Search for the cell housing the specified text and yield its [X, Y] center coordinate. 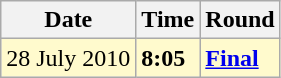
Time [168, 20]
Final [240, 58]
28 July 2010 [68, 58]
Date [68, 20]
Round [240, 20]
8:05 [168, 58]
